Extract the [X, Y] coordinate from the center of the cell holding the provided text.  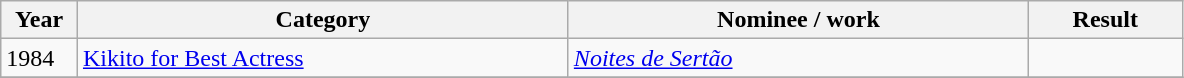
Kikito for Best Actress [322, 58]
Year [40, 20]
Nominee / work [798, 20]
1984 [40, 58]
Noites de Sertão [798, 58]
Result [1106, 20]
Category [322, 20]
